Identify which cell holds the provided text, then report its (x, y) central coordinate. 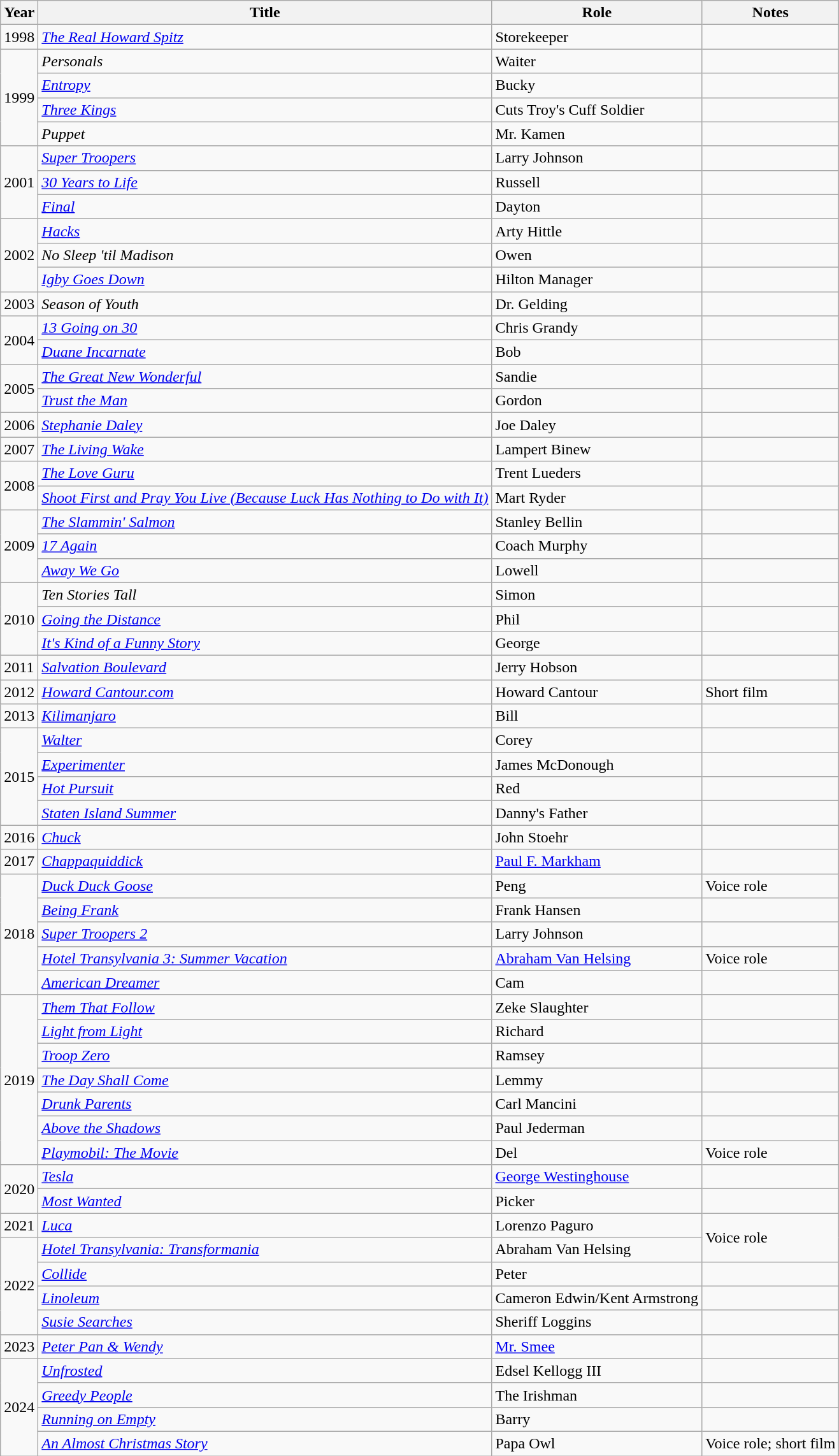
Linoleum (265, 1298)
Super Troopers (265, 158)
1999 (19, 97)
2013 (19, 716)
Bucky (597, 85)
2022 (19, 1286)
Howard Cantour.com (265, 691)
Duane Incarnate (265, 352)
Bob (597, 352)
Peter (597, 1274)
Ramsey (597, 1055)
Final (265, 206)
Lowell (597, 570)
The Great New Wonderful (265, 377)
Unfrosted (265, 1371)
Phil (597, 619)
13 Going on 30 (265, 328)
Mr. Kamen (597, 134)
Igby Goes Down (265, 279)
Troop Zero (265, 1055)
An Almost Christmas Story (265, 1443)
Stephanie Daley (265, 425)
Greedy People (265, 1395)
1998 (19, 37)
Role (597, 13)
Experimenter (265, 765)
Above the Shadows (265, 1128)
Short film (771, 691)
Hilton Manager (597, 279)
30 Years to Life (265, 182)
Hotel Transylvania 3: Summer Vacation (265, 958)
Them That Follow (265, 1007)
2021 (19, 1225)
Title (265, 13)
2020 (19, 1189)
2008 (19, 486)
Gordon (597, 401)
Chappaquiddick (265, 861)
Lemmy (597, 1080)
Walter (265, 740)
Hotel Transylvania: Transformania (265, 1250)
James McDonough (597, 765)
2001 (19, 182)
Voice role; short film (771, 1443)
George Westinghouse (597, 1177)
Mart Ryder (597, 498)
The Day Shall Come (265, 1080)
Running on Empty (265, 1419)
2002 (19, 255)
Jerry Hobson (597, 667)
2018 (19, 934)
John Stoehr (597, 837)
Luca (265, 1225)
Away We Go (265, 570)
2010 (19, 619)
Sandie (597, 377)
Puppet (265, 134)
Season of Youth (265, 304)
Playmobil: The Movie (265, 1153)
Bill (597, 716)
Being Frank (265, 910)
Russell (597, 182)
Corey (597, 740)
Shoot First and Pray You Live (Because Luck Has Nothing to Do with It) (265, 498)
Entropy (265, 85)
Kilimanjaro (265, 716)
2016 (19, 837)
Drunk Parents (265, 1104)
Duck Duck Goose (265, 886)
The Real Howard Spitz (265, 37)
Waiter (597, 61)
Ten Stories Tall (265, 595)
2003 (19, 304)
No Sleep 'til Madison (265, 255)
Most Wanted (265, 1201)
Red (597, 789)
Owen (597, 255)
Three Kings (265, 110)
Staten Island Summer (265, 813)
Cam (597, 983)
Simon (597, 595)
Trent Lueders (597, 473)
Arty Hittle (597, 231)
Mr. Smee (597, 1346)
Susie Searches (265, 1322)
Danny's Father (597, 813)
Zeke Slaughter (597, 1007)
Trust the Man (265, 401)
Peng (597, 886)
Edsel Kellogg III (597, 1371)
Lampert Binew (597, 449)
2005 (19, 389)
The Slammin' Salmon (265, 522)
Super Troopers 2 (265, 934)
Paul F. Markham (597, 861)
2011 (19, 667)
Storekeeper (597, 37)
Notes (771, 13)
Light from Light (265, 1031)
The Irishman (597, 1395)
Barry (597, 1419)
2019 (19, 1079)
2004 (19, 340)
Picker (597, 1201)
2009 (19, 546)
Carl Mancini (597, 1104)
Hot Pursuit (265, 789)
Del (597, 1153)
2006 (19, 425)
17 Again (265, 546)
Lorenzo Paguro (597, 1225)
Joe Daley (597, 425)
Cameron Edwin/Kent Armstrong (597, 1298)
Collide (265, 1274)
Year (19, 13)
Peter Pan & Wendy (265, 1346)
Dr. Gelding (597, 304)
Hacks (265, 231)
Dayton (597, 206)
Stanley Bellin (597, 522)
Tesla (265, 1177)
Personals (265, 61)
The Love Guru (265, 473)
Paul Jederman (597, 1128)
Papa Owl (597, 1443)
2015 (19, 777)
Cuts Troy's Cuff Soldier (597, 110)
2012 (19, 691)
Frank Hansen (597, 910)
2023 (19, 1346)
Chris Grandy (597, 328)
Coach Murphy (597, 546)
American Dreamer (265, 983)
Richard (597, 1031)
2007 (19, 449)
Salvation Boulevard (265, 667)
Going the Distance (265, 619)
George (597, 643)
Chuck (265, 837)
2024 (19, 1407)
The Living Wake (265, 449)
It's Kind of a Funny Story (265, 643)
Howard Cantour (597, 691)
Sheriff Loggins (597, 1322)
2017 (19, 861)
